Output the (x, y) coordinate of the center of the cell containing the given text.  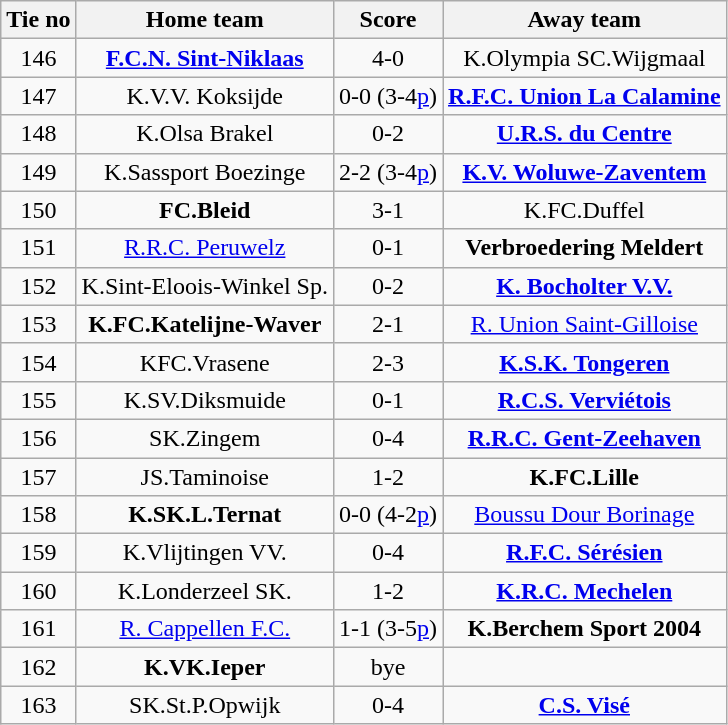
Away team (585, 20)
K.SK.L.Ternat (204, 515)
150 (38, 210)
R.R.C. Gent-Zeehaven (585, 438)
158 (38, 515)
Home team (204, 20)
160 (38, 591)
K.FC.Lille (585, 477)
156 (38, 438)
153 (38, 324)
R.F.C. Union La Calamine (585, 96)
R.F.C. Sérésien (585, 553)
SK.Zingem (204, 438)
K. Bocholter V.V. (585, 286)
K.FC.Katelijne-Waver (204, 324)
3-1 (388, 210)
1-1 (3-5p) (388, 629)
K.V.V. Koksijde (204, 96)
155 (38, 400)
148 (38, 134)
K.VK.Ieper (204, 667)
R. Union Saint-Gilloise (585, 324)
K.Olympia SC.Wijgmaal (585, 58)
F.C.N. Sint-Niklaas (204, 58)
151 (38, 248)
Score (388, 20)
163 (38, 705)
K.V. Woluwe-Zaventem (585, 172)
SK.St.P.Opwijk (204, 705)
K.Olsa Brakel (204, 134)
K.Berchem Sport 2004 (585, 629)
K.FC.Duffel (585, 210)
146 (38, 58)
K.Sint-Eloois-Winkel Sp. (204, 286)
R.C.S. Verviétois (585, 400)
K.Sassport Boezinge (204, 172)
KFC.Vrasene (204, 362)
JS.Taminoise (204, 477)
Boussu Dour Borinage (585, 515)
FC.Bleid (204, 210)
0-0 (4-2p) (388, 515)
159 (38, 553)
R. Cappellen F.C. (204, 629)
bye (388, 667)
K.R.C. Mechelen (585, 591)
152 (38, 286)
147 (38, 96)
162 (38, 667)
2-3 (388, 362)
0-0 (3-4p) (388, 96)
161 (38, 629)
K.S.K. Tongeren (585, 362)
U.R.S. du Centre (585, 134)
154 (38, 362)
K.Vlijtingen VV. (204, 553)
R.R.C. Peruwelz (204, 248)
4-0 (388, 58)
Tie no (38, 20)
K.Londerzeel SK. (204, 591)
C.S. Visé (585, 705)
2-2 (3-4p) (388, 172)
157 (38, 477)
2-1 (388, 324)
149 (38, 172)
Verbroedering Meldert (585, 248)
K.SV.Diksmuide (204, 400)
